Pinpoint the cell where the given text exists, returning its (x, y) midpoint coordinate. 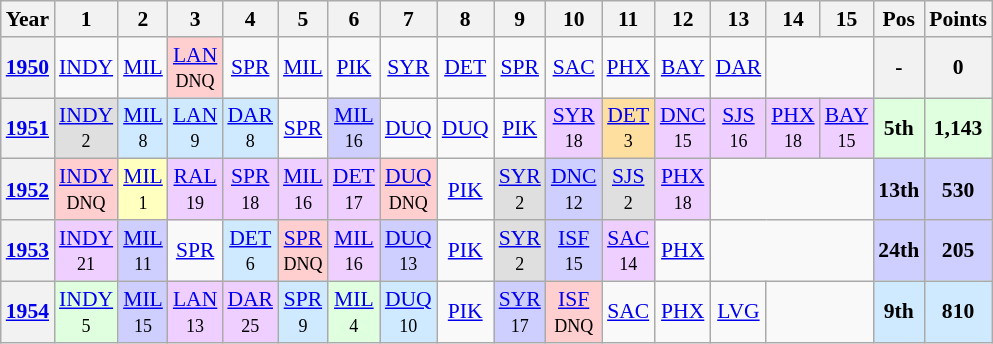
10 (574, 19)
13 (739, 19)
MIL1 (143, 190)
9 (520, 19)
- (898, 68)
24th (898, 250)
Pos (898, 19)
5th (898, 128)
810 (958, 312)
ISF15 (574, 250)
12 (683, 19)
DUQ13 (408, 250)
1950 (28, 68)
14 (792, 19)
15 (847, 19)
MIL8 (143, 128)
DAR25 (250, 312)
1951 (28, 128)
INDYDNQ (86, 190)
DNC12 (574, 190)
11 (628, 19)
4 (250, 19)
5 (303, 19)
INDY2 (86, 128)
DUQDNQ (408, 190)
DET (466, 68)
Year (28, 19)
DET17 (354, 190)
2 (143, 19)
SJS16 (739, 128)
DAR (739, 68)
SYR (408, 68)
BAY (683, 68)
MIL11 (143, 250)
1 (86, 19)
BAY15 (847, 128)
INDY (86, 68)
INDY21 (86, 250)
0 (958, 68)
ISFDNQ (574, 312)
SJS2 (628, 190)
RAL19 (195, 190)
1952 (28, 190)
SYR17 (520, 312)
1953 (28, 250)
8 (466, 19)
Points (958, 19)
INDY5 (86, 312)
DUQ10 (408, 312)
9th (898, 312)
SAC14 (628, 250)
DET6 (250, 250)
DAR8 (250, 128)
SPR18 (250, 190)
MIL15 (143, 312)
7 (408, 19)
3 (195, 19)
13th (898, 190)
LAN9 (195, 128)
SPRDNQ (303, 250)
530 (958, 190)
LANDNQ (195, 68)
LVG (739, 312)
6 (354, 19)
MIL4 (354, 312)
DET3 (628, 128)
1954 (28, 312)
SYR18 (574, 128)
LAN13 (195, 312)
SPR9 (303, 312)
205 (958, 250)
1,143 (958, 128)
DNC15 (683, 128)
